Detect which cell encompasses the target text, then output its (X, Y) center coordinate. 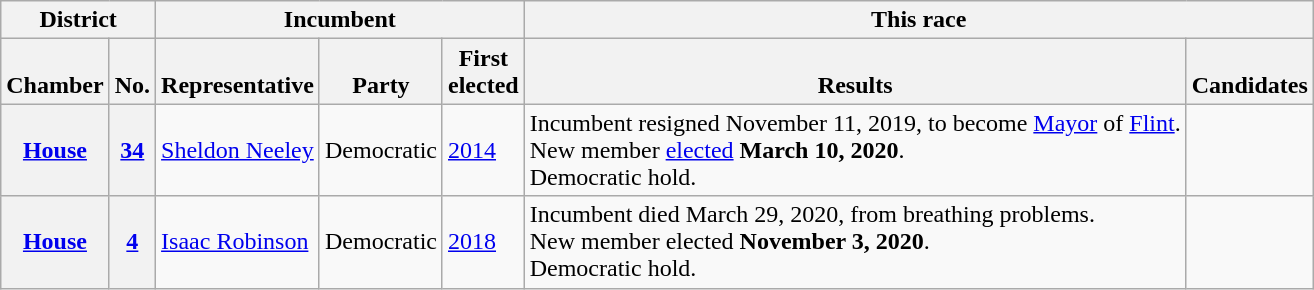
Incumbent (340, 20)
Incumbent died March 29, 2020, from breathing problems.New member elected November 3, 2020.Democratic hold. (855, 242)
2014 (483, 150)
34 (132, 150)
Representative (238, 72)
Party (380, 72)
District (78, 20)
Candidates (1250, 72)
Firstelected (483, 72)
4 (132, 242)
Sheldon Neeley (238, 150)
This race (918, 20)
2018 (483, 242)
Chamber (55, 72)
Isaac Robinson (238, 242)
Incumbent resigned November 11, 2019, to become Mayor of Flint.New member elected March 10, 2020.Democratic hold. (855, 150)
No. (132, 72)
Results (855, 72)
